Identify which cell holds the provided text, then report its (X, Y) central coordinate. 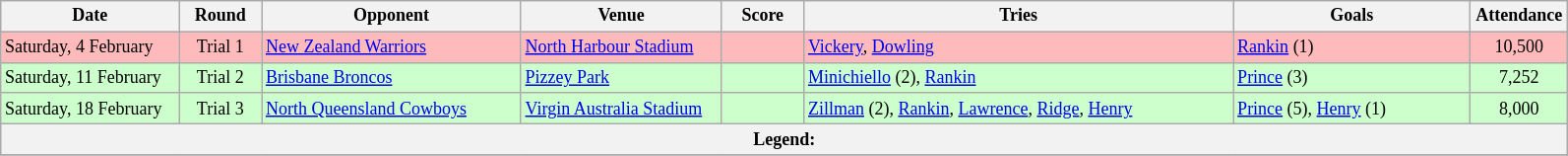
Tries (1019, 16)
Date (91, 16)
Trial 1 (220, 47)
Virgin Australia Stadium (621, 109)
Zillman (2), Rankin, Lawrence, Ridge, Henry (1019, 109)
Prince (5), Henry (1) (1352, 109)
Brisbane Broncos (392, 77)
Opponent (392, 16)
Rankin (1) (1352, 47)
Trial 2 (220, 77)
10,500 (1520, 47)
Prince (3) (1352, 77)
Minichiello (2), Rankin (1019, 77)
Saturday, 11 February (91, 77)
Attendance (1520, 16)
New Zealand Warriors (392, 47)
North Queensland Cowboys (392, 109)
Goals (1352, 16)
8,000 (1520, 109)
Vickery, Dowling (1019, 47)
Saturday, 18 February (91, 109)
Legend: (784, 138)
Trial 3 (220, 109)
Saturday, 4 February (91, 47)
7,252 (1520, 77)
Round (220, 16)
Venue (621, 16)
Score (763, 16)
North Harbour Stadium (621, 47)
Pizzey Park (621, 77)
